Search for the cell housing the specified text and yield its [x, y] center coordinate. 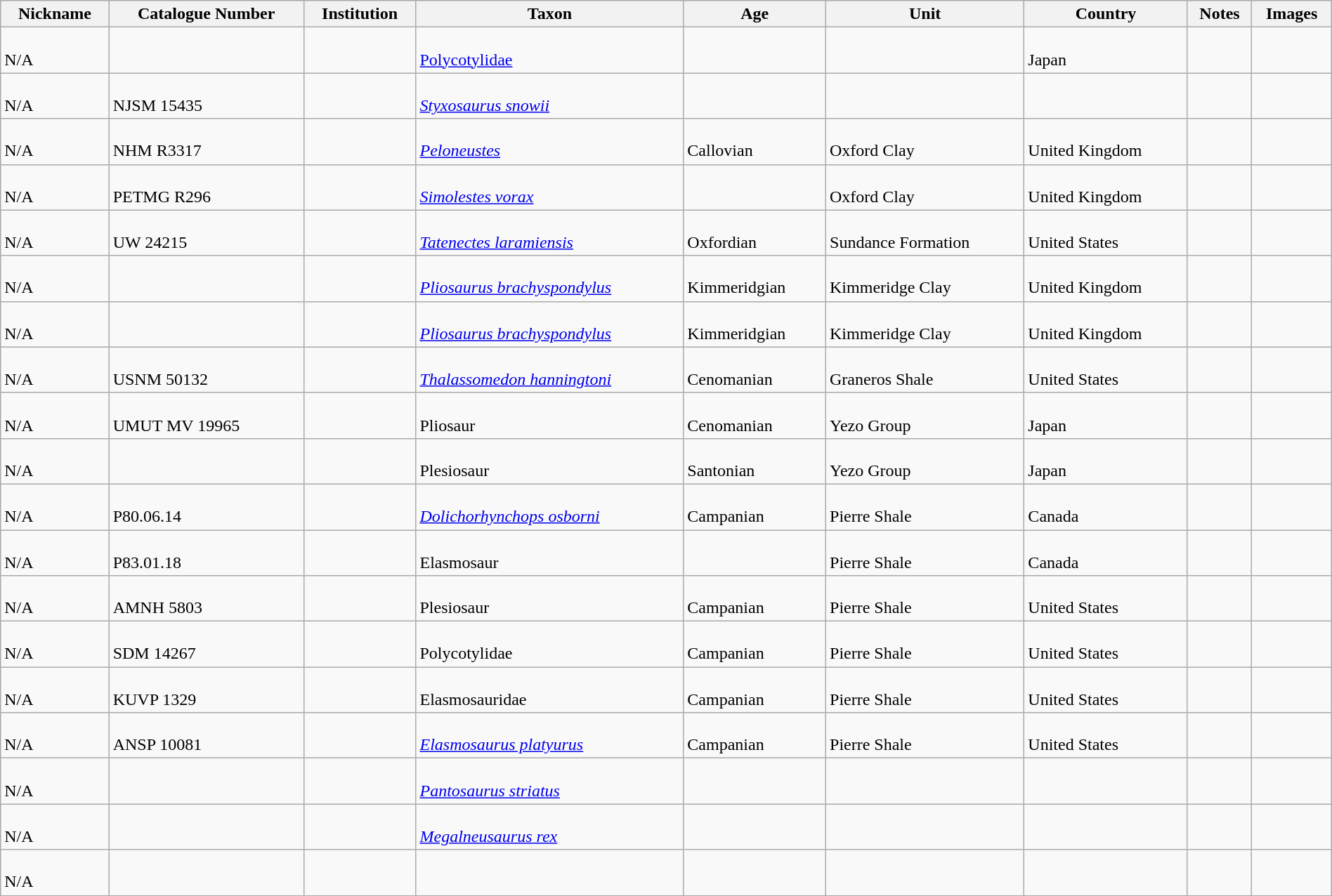
AMNH 5803 [207, 598]
Nickname [55, 14]
Taxon [549, 14]
Institution [360, 14]
Age [755, 14]
Sundance Formation [925, 233]
PETMG R296 [207, 187]
Elasmosauridae [549, 690]
ANSP 10081 [207, 736]
Callovian [755, 142]
Images [1291, 14]
Oxfordian [755, 233]
Thalassomedon hanningtoni [549, 369]
Styxosaurus snowii [549, 95]
Santonian [755, 461]
NHM R3317 [207, 142]
Peloneustes [549, 142]
Notes [1220, 14]
KUVP 1329 [207, 690]
Pantosaurus striatus [549, 781]
Megalneusaurus rex [549, 827]
P80.06.14 [207, 507]
Simolestes vorax [549, 187]
USNM 50132 [207, 369]
Pliosaur [549, 416]
NJSM 15435 [207, 95]
Elasmosaur [549, 552]
Dolichorhynchops osborni [549, 507]
Elasmosaurus platyurus [549, 736]
UW 24215 [207, 233]
UMUT MV 19965 [207, 416]
Tatenectes laramiensis [549, 233]
SDM 14267 [207, 645]
Unit [925, 14]
Catalogue Number [207, 14]
Country [1106, 14]
P83.01.18 [207, 552]
Graneros Shale [925, 369]
